From the cell containing the given text, extract its center point as [X, Y] coordinate. 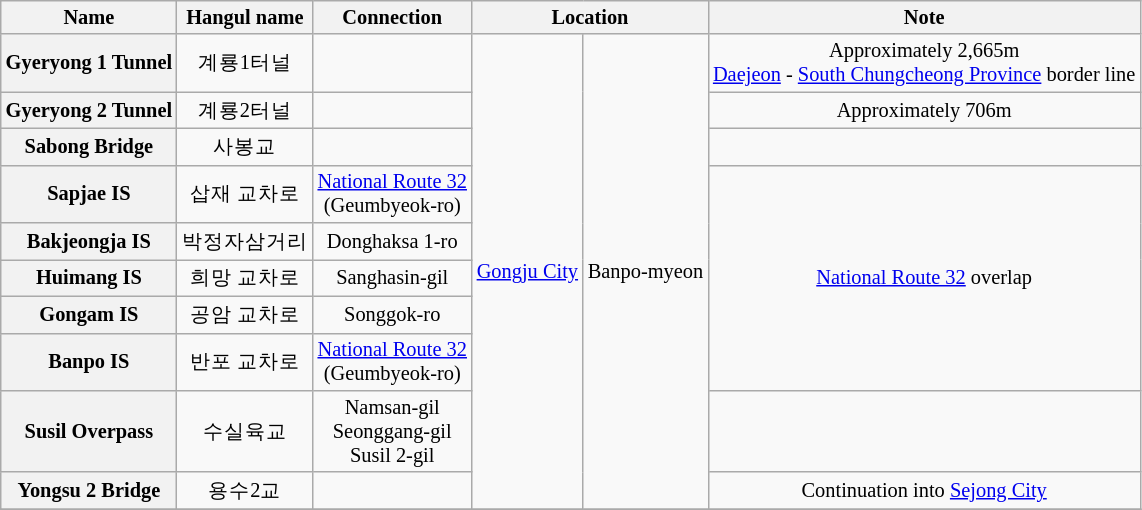
박정자삼거리 [245, 242]
용수2교 [245, 490]
Banpo-myeon [646, 272]
Note [924, 17]
Huimang IS [89, 278]
Sanghasin-gil [392, 278]
Hangul name [245, 17]
수실육교 [245, 431]
Namsan-gilSeonggang-gilSusil 2-gil [392, 431]
Connection [392, 17]
사봉교 [245, 146]
Bakjeongja IS [89, 242]
공암 교차로 [245, 314]
Approximately 706m [924, 110]
Approximately 2,665mDaejeon - South Chungcheong Province border line [924, 63]
Continuation into Sejong City [924, 490]
희망 교차로 [245, 278]
National Route 32 overlap [924, 278]
계룡2터널 [245, 110]
삽재 교차로 [245, 194]
Susil Overpass [89, 431]
Banpo IS [89, 362]
Location [590, 17]
Donghaksa 1-ro [392, 242]
Gyeryong 1 Tunnel [89, 63]
Yongsu 2 Bridge [89, 490]
Gongam IS [89, 314]
Gyeryong 2 Tunnel [89, 110]
Sabong Bridge [89, 146]
Sapjae IS [89, 194]
Songgok-ro [392, 314]
계룡1터널 [245, 63]
Name [89, 17]
Gongju City [528, 272]
반포 교차로 [245, 362]
